Output the [X, Y] coordinate of the center of the cell containing the given text.  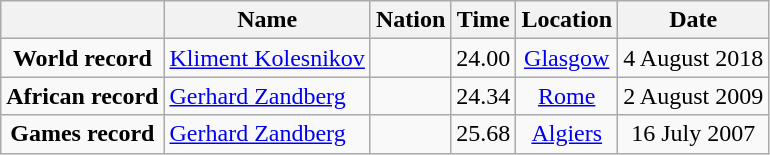
Time [484, 20]
Algiers [567, 134]
Location [567, 20]
World record [82, 58]
4 August 2018 [694, 58]
Nation [410, 20]
Rome [567, 96]
24.00 [484, 58]
Glasgow [567, 58]
16 July 2007 [694, 134]
Games record [82, 134]
Date [694, 20]
25.68 [484, 134]
African record [82, 96]
Kliment Kolesnikov [267, 58]
Name [267, 20]
2 August 2009 [694, 96]
24.34 [484, 96]
